Pinpoint the cell where the given text exists, returning its (X, Y) midpoint coordinate. 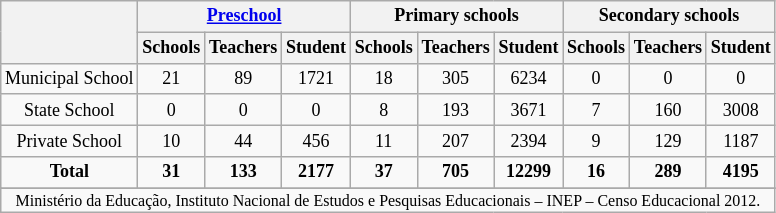
Municipal School (70, 78)
16 (596, 172)
Ministério da Educação, Instituto Nacional de Estudos e Pesquisas Educacionais – INEP – Censo Educacional 2012. (388, 200)
305 (456, 78)
Preschool (244, 16)
1187 (740, 140)
2177 (316, 172)
Primary schools (456, 16)
89 (244, 78)
207 (456, 140)
7 (596, 110)
3671 (528, 110)
12299 (528, 172)
289 (668, 172)
18 (384, 78)
Total (70, 172)
2394 (528, 140)
193 (456, 110)
133 (244, 172)
9 (596, 140)
705 (456, 172)
State School (70, 110)
11 (384, 140)
3008 (740, 110)
21 (172, 78)
44 (244, 140)
1721 (316, 78)
31 (172, 172)
Private School (70, 140)
4195 (740, 172)
456 (316, 140)
10 (172, 140)
6234 (528, 78)
129 (668, 140)
Secondary schools (669, 16)
37 (384, 172)
160 (668, 110)
8 (384, 110)
